Find where the given text appears and provide that cell's center as (X, Y) coordinate. 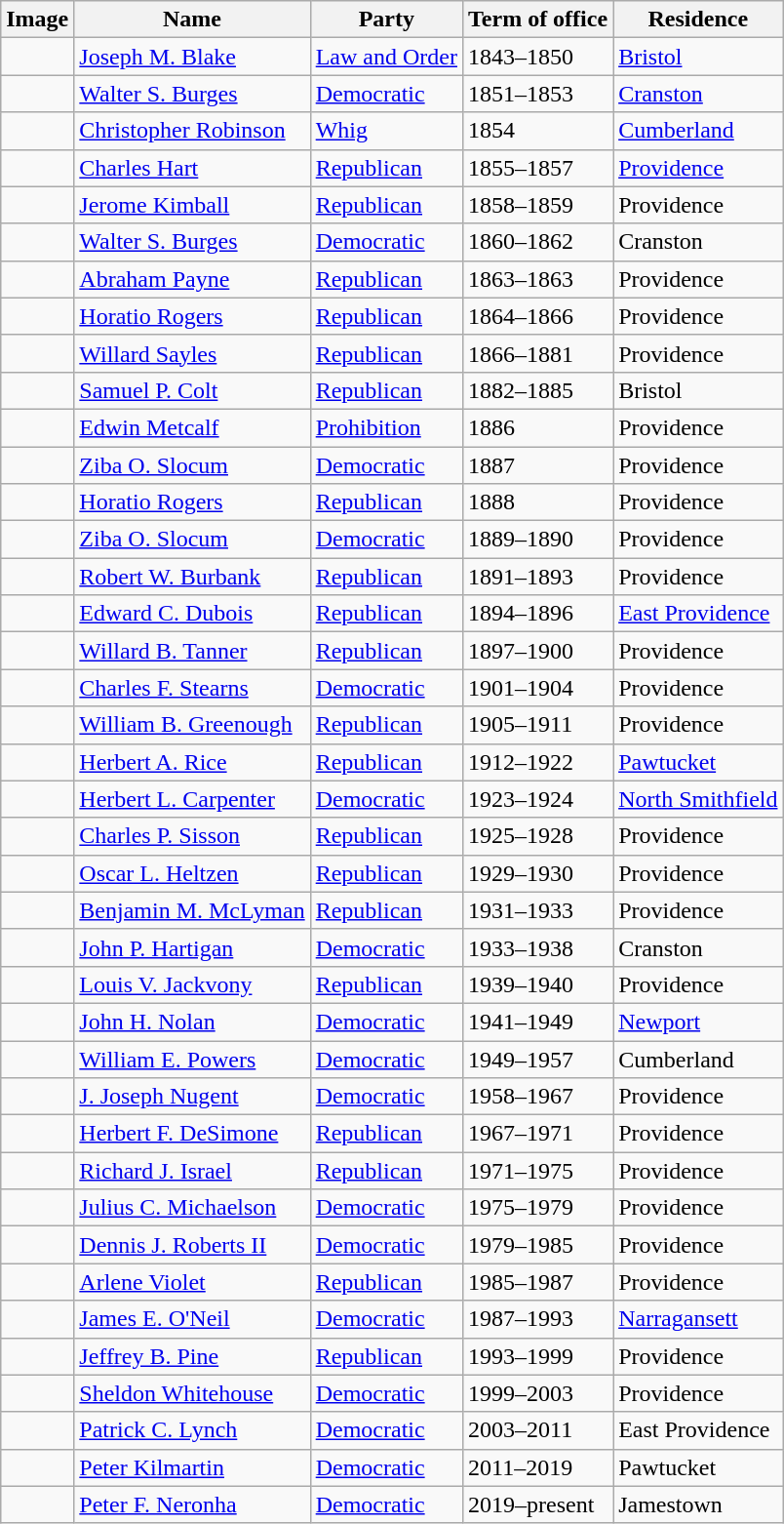
2019–present (537, 1504)
Residence (698, 20)
1933–1938 (537, 947)
1929–1930 (537, 873)
1864–1866 (537, 316)
Party (386, 20)
Law and Order (386, 57)
J. Joseph Nugent (192, 1097)
Oscar L. Heltzen (192, 873)
1971–1975 (537, 1171)
1967–1971 (537, 1134)
1931–1933 (537, 910)
Charles F. Stearns (192, 688)
1912–1922 (537, 762)
1993–1999 (537, 1356)
William B. Greenough (192, 725)
Julius C. Michaelson (192, 1208)
Benjamin M. McLyman (192, 910)
1891–1893 (537, 577)
Samuel P. Colt (192, 390)
Willard Sayles (192, 353)
1925–1928 (537, 836)
Image (37, 20)
1855–1857 (537, 168)
Narragansett (698, 1319)
1854 (537, 131)
2011–2019 (537, 1467)
North Smithfield (698, 799)
Jeffrey B. Pine (192, 1356)
1985–1987 (537, 1282)
1949–1957 (537, 1059)
1851–1853 (537, 94)
Louis V. Jackvony (192, 984)
1975–1979 (537, 1208)
1888 (537, 502)
Charles Hart (192, 168)
1958–1967 (537, 1097)
1863–1863 (537, 279)
1866–1881 (537, 353)
Herbert F. DeSimone (192, 1134)
2003–2011 (537, 1430)
Jamestown (698, 1504)
Robert W. Burbank (192, 577)
Dennis J. Roberts II (192, 1245)
Sheldon Whitehouse (192, 1393)
James E. O'Neil (192, 1319)
1894–1896 (537, 614)
Christopher Robinson (192, 131)
William E. Powers (192, 1059)
Patrick C. Lynch (192, 1430)
Peter Kilmartin (192, 1467)
Arlene Violet (192, 1282)
1897–1900 (537, 651)
1941–1949 (537, 1022)
Newport (698, 1022)
1858–1859 (537, 205)
Term of office (537, 20)
Charles P. Sisson (192, 836)
1887 (537, 465)
1905–1911 (537, 725)
1979–1985 (537, 1245)
1843–1850 (537, 57)
Richard J. Israel (192, 1171)
Edwin Metcalf (192, 427)
1886 (537, 427)
John H. Nolan (192, 1022)
John P. Hartigan (192, 947)
1999–2003 (537, 1393)
Whig (386, 131)
Edward C. Dubois (192, 614)
Willard B. Tanner (192, 651)
1923–1924 (537, 799)
1889–1890 (537, 540)
1939–1940 (537, 984)
Peter F. Neronha (192, 1504)
1860–1862 (537, 242)
Herbert A. Rice (192, 762)
Herbert L. Carpenter (192, 799)
Joseph M. Blake (192, 57)
1987–1993 (537, 1319)
Name (192, 20)
1882–1885 (537, 390)
Jerome Kimball (192, 205)
Prohibition (386, 427)
Abraham Payne (192, 279)
1901–1904 (537, 688)
